Determine the [X, Y] coordinate at the center of the cell enclosing the given text.  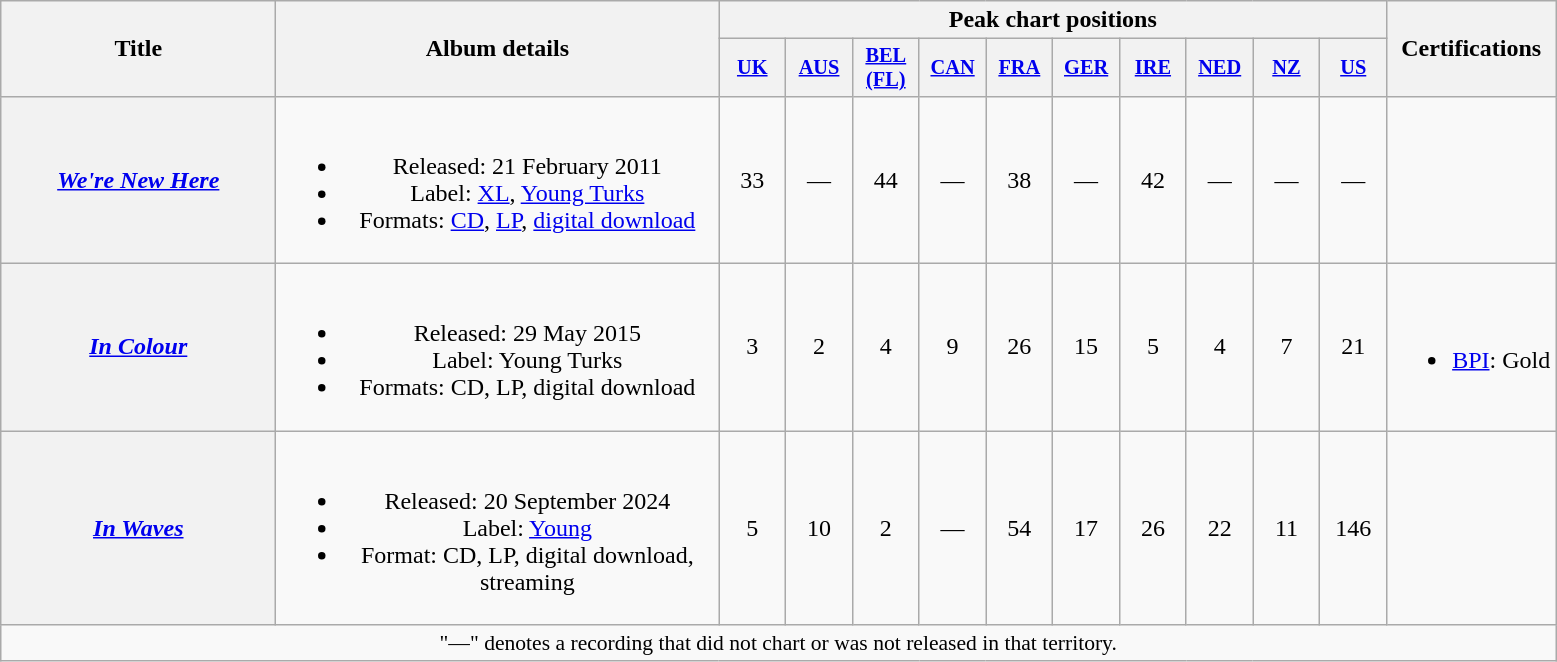
3 [752, 348]
21 [1354, 348]
FRA [1020, 68]
54 [1020, 528]
9 [952, 348]
Title [138, 49]
NZ [1286, 68]
In Waves [138, 528]
US [1354, 68]
Certifications [1472, 49]
42 [1154, 180]
Released: 20 September 2024Label: YoungFormat: CD, LP, digital download, streaming [498, 528]
CAN [952, 68]
BPI: Gold [1472, 348]
In Colour [138, 348]
38 [1020, 180]
17 [1086, 528]
NED [1220, 68]
Album details [498, 49]
"—" denotes a recording that did not chart or was not released in that territory. [778, 643]
146 [1354, 528]
11 [1286, 528]
GER [1086, 68]
44 [886, 180]
7 [1286, 348]
We're New Here [138, 180]
10 [820, 528]
UK [752, 68]
Peak chart positions [1053, 20]
22 [1220, 528]
15 [1086, 348]
33 [752, 180]
Released: 21 February 2011Label: XL, Young TurksFormats: CD, LP, digital download [498, 180]
AUS [820, 68]
BEL(FL) [886, 68]
Released: 29 May 2015Label: Young TurksFormats: CD, LP, digital download [498, 348]
IRE [1154, 68]
